Pinpoint the cell where the given text exists, returning its (X, Y) midpoint coordinate. 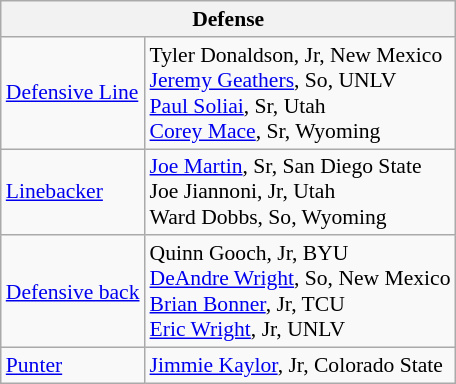
Defensive back (73, 292)
Joe Martin, Sr, San Diego StateJoe Jiannoni, Jr, UtahWard Dobbs, So, Wyoming (300, 192)
Jimmie Kaylor, Jr, Colorado State (300, 366)
Tyler Donaldson, Jr, New MexicoJeremy Geathers, So, UNLVPaul Soliai, Sr, UtahCorey Mace, Sr, Wyoming (300, 93)
Defense (228, 19)
Quinn Gooch, Jr, BYUDeAndre Wright, So, New MexicoBrian Bonner, Jr, TCUEric Wright, Jr, UNLV (300, 292)
Punter (73, 366)
Linebacker (73, 192)
Defensive Line (73, 93)
